Extract the [X, Y] coordinate from the center of the cell holding the provided text.  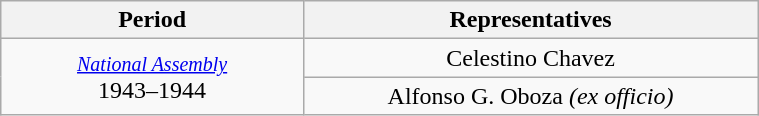
Alfonso G. Oboza (ex officio) [530, 96]
Celestino Chavez [530, 58]
Representatives [530, 20]
Period [152, 20]
National Assembly1943–1944 [152, 77]
